Pinpoint the cell where the given text exists, returning its [X, Y] midpoint coordinate. 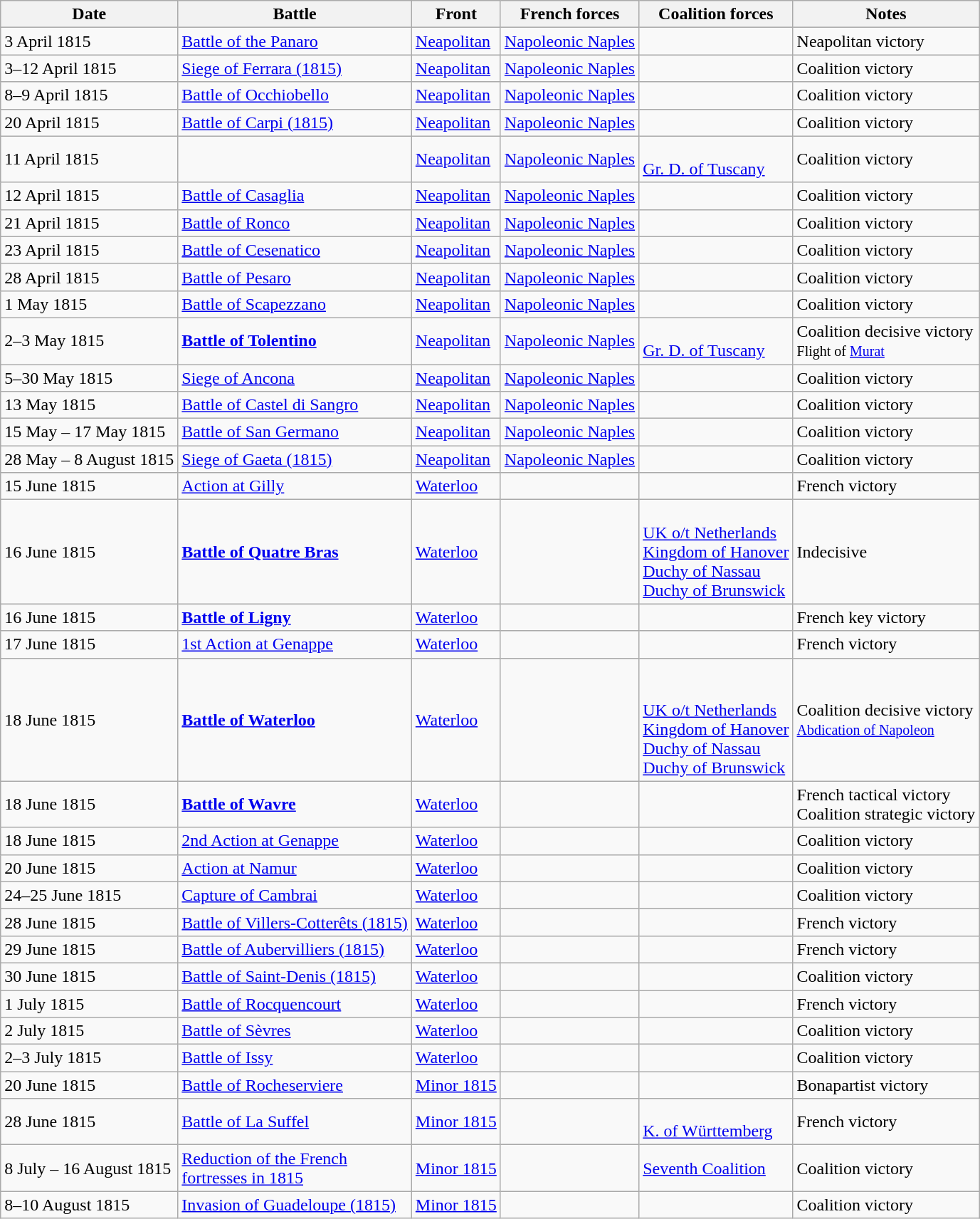
23 April 1815 [90, 250]
17 June 1815 [90, 644]
Battle of Scapezzano [295, 304]
Battle of Cesenatico [295, 250]
Indecisive [886, 552]
Battle of Rocheserviere [295, 1085]
Action at Gilly [295, 486]
Coalition forces [716, 14]
Battle of Quatre Bras [295, 552]
Battle of Rocquencourt [295, 1003]
2nd Action at Genappe [295, 841]
Capture of Cambrai [295, 895]
Battle of Ronco [295, 223]
Date [90, 14]
Bonapartist victory [886, 1085]
13 May 1815 [90, 405]
2–3 July 1815 [90, 1058]
2 July 1815 [90, 1031]
Battle of San Germano [295, 432]
K. of Württemberg [716, 1122]
8–10 August 1815 [90, 1205]
28 May – 8 August 1815 [90, 459]
Battle of Tolentino [295, 340]
Siege of Gaeta (1815) [295, 459]
2–3 May 1815 [90, 340]
Battle of Waterloo [295, 719]
1 May 1815 [90, 304]
1st Action at Genappe [295, 644]
28 April 1815 [90, 277]
Notes [886, 14]
5–30 May 1815 [90, 378]
Battle of the Panaro [295, 41]
20 April 1815 [90, 122]
Battle of La Suffel [295, 1122]
Battle of Occhiobello [295, 95]
Siege of Ancona [295, 378]
Battle of Villers-Cotterêts (1815) [295, 922]
Coalition decisive victoryAbdication of Napoleon [886, 719]
Battle of Sèvres [295, 1031]
Coalition decisive victoryFlight of Murat [886, 340]
Battle of Saint-Denis (1815) [295, 976]
Battle of Wavre [295, 805]
Seventh Coalition [716, 1168]
21 April 1815 [90, 223]
Reduction of the Frenchfortresses in 1815 [295, 1168]
Battle of Aubervilliers (1815) [295, 949]
11 April 1815 [90, 159]
Battle of Castel di Sangro [295, 405]
3 April 1815 [90, 41]
Battle [295, 14]
29 June 1815 [90, 949]
Action at Namur [295, 868]
Battle of Carpi (1815) [295, 122]
French key victory [886, 617]
Front [455, 14]
French tactical victoryCoalition strategic victory [886, 805]
1 July 1815 [90, 1003]
Battle of Ligny [295, 617]
Battle of Casaglia [295, 196]
Battle of Pesaro [295, 277]
Neapolitan victory [886, 41]
30 June 1815 [90, 976]
Invasion of Guadeloupe (1815) [295, 1205]
24–25 June 1815 [90, 895]
French forces [569, 14]
8 July – 16 August 1815 [90, 1168]
12 April 1815 [90, 196]
8–9 April 1815 [90, 95]
Siege of Ferrara (1815) [295, 68]
3–12 April 1815 [90, 68]
15 May – 17 May 1815 [90, 432]
15 June 1815 [90, 486]
Battle of Issy [295, 1058]
